Scan for the cell matching the given text and deliver its (X, Y) coordinate at center. 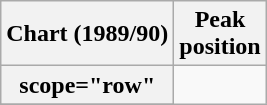
Chart (1989/90) (88, 34)
scope="row" (88, 85)
Peakposition (220, 34)
